Determine the [x, y] coordinate at the center of the cell enclosing the given text.  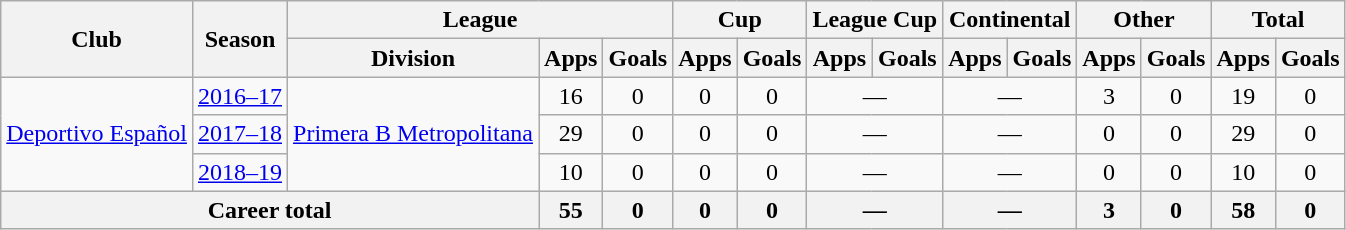
Primera B Metropolitana [414, 134]
Season [240, 39]
Deportivo Español [97, 134]
Total [1278, 20]
Continental [1010, 20]
Club [97, 39]
2017–18 [240, 134]
Career total [270, 210]
Cup [740, 20]
16 [571, 96]
55 [571, 210]
19 [1243, 96]
League [480, 20]
2018–19 [240, 172]
League Cup [875, 20]
2016–17 [240, 96]
58 [1243, 210]
Other [1144, 20]
Division [414, 58]
